For the text-containing cell, return its midpoint in (X, Y) coordinate format. 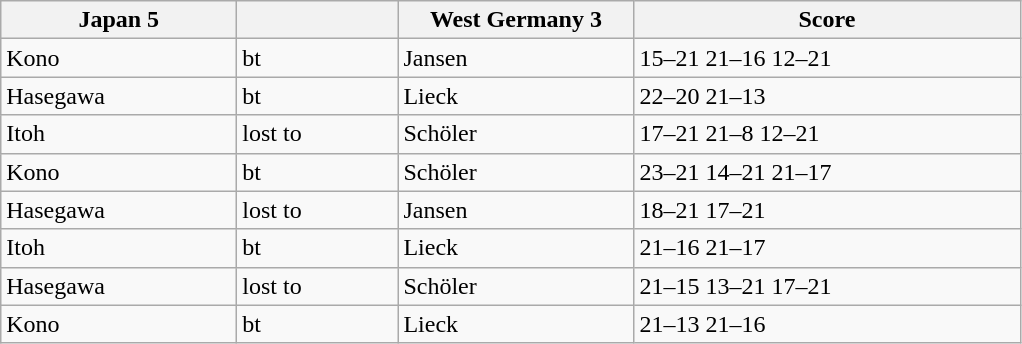
West Germany 3 (516, 20)
18–21 17–21 (827, 210)
Japan 5 (119, 20)
21–15 13–21 17–21 (827, 286)
22–20 21–13 (827, 96)
21–13 21–16 (827, 324)
21–16 21–17 (827, 248)
Score (827, 20)
17–21 21–8 12–21 (827, 134)
23–21 14–21 21–17 (827, 172)
15–21 21–16 12–21 (827, 58)
